Output the (X, Y) coordinate of the center of the cell containing the given text.  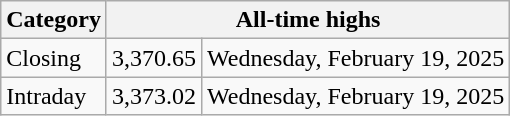
Intraday (54, 96)
Category (54, 20)
All-time highs (308, 20)
3,373.02 (154, 96)
Closing (54, 58)
3,370.65 (154, 58)
